Find where the given text appears and provide that cell's center as [x, y] coordinate. 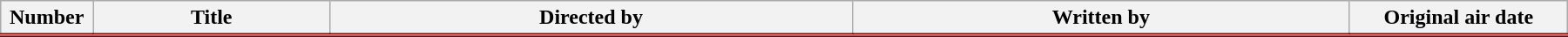
Title [211, 18]
Number [47, 18]
Directed by [591, 18]
Written by [1101, 18]
Original air date [1458, 18]
